Capture the cell that displays the provided text and extract its [x, y] central coordinate. 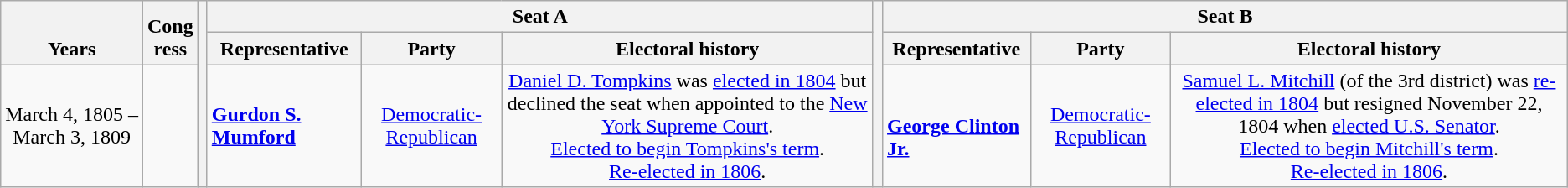
Gurdon S. Mumford [284, 126]
Seat B [1225, 17]
Years [72, 33]
Seat A [539, 17]
March 4, 1805 –March 3, 1809 [72, 126]
George Clinton Jr. [957, 126]
Congress [170, 33]
